Return [X, Y] of the center of cell containing provided text 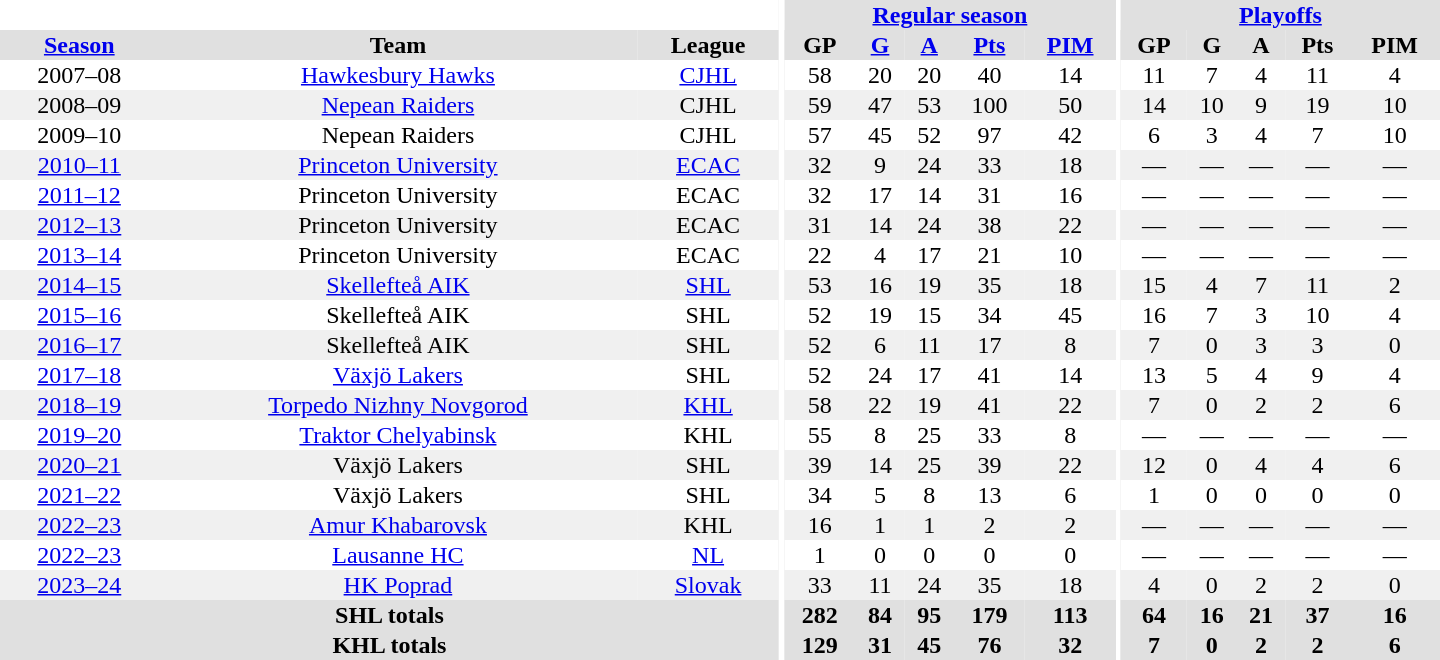
47 [880, 105]
2016–17 [80, 345]
2012–13 [80, 225]
42 [1070, 135]
2019–20 [80, 435]
Torpedo Nizhny Novgorod [398, 405]
2008–09 [80, 105]
95 [930, 615]
50 [1070, 105]
57 [820, 135]
Team [398, 45]
2023–24 [80, 585]
Slovak [708, 585]
100 [990, 105]
2021–22 [80, 495]
12 [1154, 465]
KHL totals [390, 645]
Regular season [950, 15]
179 [990, 615]
113 [1070, 615]
2010–11 [80, 165]
Season [80, 45]
2011–12 [80, 195]
97 [990, 135]
38 [990, 225]
Hawkesbury Hawks [398, 75]
2018–19 [80, 405]
2020–21 [80, 465]
2013–14 [80, 255]
76 [990, 645]
2017–18 [80, 375]
NL [708, 555]
Lausanne HC [398, 555]
59 [820, 105]
Amur Khabarovsk [398, 525]
64 [1154, 615]
League [708, 45]
55 [820, 435]
2014–15 [80, 285]
84 [880, 615]
37 [1318, 615]
129 [820, 645]
2007–08 [80, 75]
HK Poprad [398, 585]
Traktor Chelyabinsk [398, 435]
SHL totals [390, 615]
40 [990, 75]
282 [820, 615]
Playoffs [1280, 15]
2009–10 [80, 135]
2015–16 [80, 315]
